Find where the given text appears and provide that cell's center as (X, Y) coordinate. 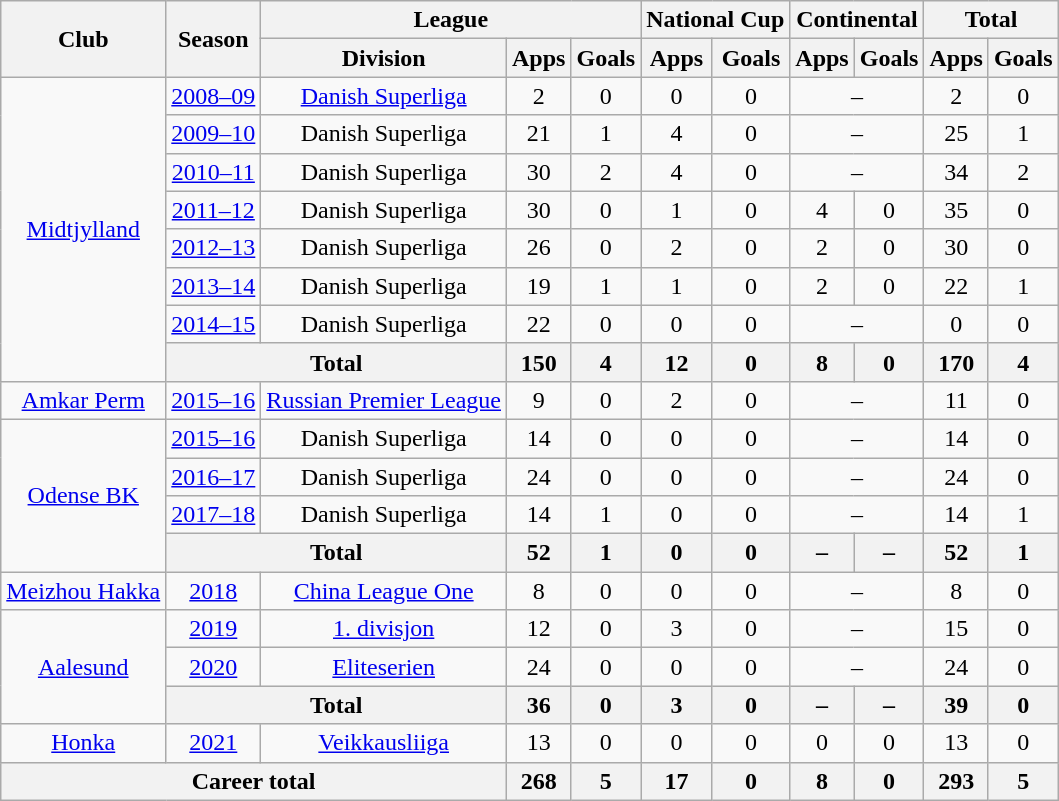
Club (84, 39)
Season (214, 39)
2017–18 (214, 515)
Honka (84, 743)
170 (956, 362)
26 (539, 248)
268 (539, 781)
2013–14 (214, 286)
2020 (214, 667)
25 (956, 134)
2016–17 (214, 477)
9 (539, 400)
Aalesund (84, 667)
21 (539, 134)
Midtjylland (84, 229)
2009–10 (214, 134)
1. divisjon (384, 629)
Meizhou Hakka (84, 591)
Veikkausliiga (384, 743)
2021 (214, 743)
China League One (384, 591)
Career total (254, 781)
National Cup (716, 20)
293 (956, 781)
Amkar Perm (84, 400)
2018 (214, 591)
League (451, 20)
36 (539, 705)
39 (956, 705)
Division (384, 58)
15 (956, 629)
11 (956, 400)
19 (539, 286)
150 (539, 362)
35 (956, 210)
2012–13 (214, 248)
2008–09 (214, 96)
2010–11 (214, 172)
17 (677, 781)
2019 (214, 629)
Russian Premier League (384, 400)
Continental (857, 20)
2011–12 (214, 210)
2014–15 (214, 324)
34 (956, 172)
Eliteserien (384, 667)
Odense BK (84, 495)
